For the text-containing cell, return its midpoint in [X, Y] coordinate format. 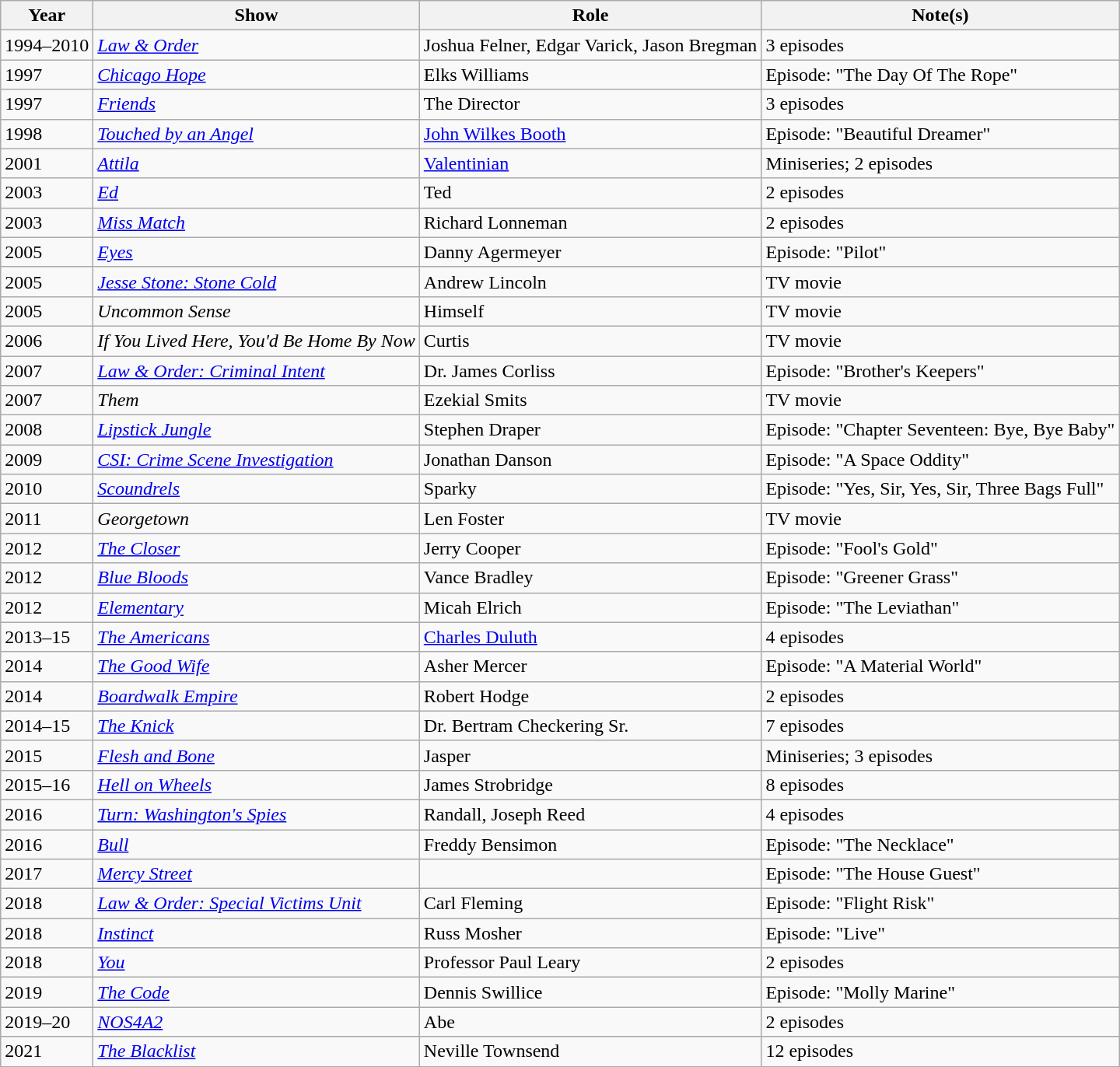
The Good Wife [257, 666]
2019–20 [47, 1022]
CSI: Crime Scene Investigation [257, 460]
Touched by an Angel [257, 134]
Curtis [590, 341]
Miniseries; 3 episodes [940, 755]
Law & Order: Criminal Intent [257, 371]
James Strobridge [590, 785]
Richard Lonneman [590, 222]
2013–15 [47, 637]
Chicago Hope [257, 75]
2006 [47, 341]
Episode: "The House Guest" [940, 874]
Jasper [590, 755]
1994–2010 [47, 45]
8 episodes [940, 785]
7 episodes [940, 726]
Turn: Washington's Spies [257, 814]
Abe [590, 1022]
Georgetown [257, 519]
Year [47, 16]
Ezekial Smits [590, 401]
Jonathan Danson [590, 460]
Friends [257, 104]
Show [257, 16]
Episode: "Pilot" [940, 252]
The Code [257, 992]
Episode: "Yes, Sir, Yes, Sir, Three Bags Full" [940, 489]
Attila [257, 163]
Miniseries; 2 episodes [940, 163]
The Americans [257, 637]
Eyes [257, 252]
Jerry Cooper [590, 548]
Episode: "Flight Risk" [940, 904]
Robert Hodge [590, 696]
2021 [47, 1051]
Episode: "Beautiful Dreamer" [940, 134]
Episode: "The Necklace" [940, 844]
The Blacklist [257, 1051]
You [257, 963]
The Closer [257, 548]
Vance Bradley [590, 578]
2014–15 [47, 726]
Sparky [590, 489]
Miss Match [257, 222]
Russ Mosher [590, 933]
Scoundrels [257, 489]
Episode: "Brother's Keepers" [940, 371]
Len Foster [590, 519]
Neville Townsend [590, 1051]
Episode: "Fool's Gold" [940, 548]
2001 [47, 163]
2009 [47, 460]
The Director [590, 104]
Role [590, 16]
1998 [47, 134]
Episode: "Greener Grass" [940, 578]
Freddy Bensimon [590, 844]
Flesh and Bone [257, 755]
Instinct [257, 933]
Elementary [257, 607]
Episode: "The Leviathan" [940, 607]
NOS4A2 [257, 1022]
Charles Duluth [590, 637]
Micah Elrich [590, 607]
12 episodes [940, 1051]
Ted [590, 193]
Professor Paul Leary [590, 963]
Boardwalk Empire [257, 696]
Himself [590, 311]
Randall, Joseph Reed [590, 814]
Valentinian [590, 163]
Joshua Felner, Edgar Varick, Jason Bregman [590, 45]
Jesse Stone: Stone Cold [257, 282]
Note(s) [940, 16]
Bull [257, 844]
Danny Agermeyer [590, 252]
2008 [47, 430]
Episode: "Live" [940, 933]
Elks Williams [590, 75]
Episode: "A Space Oddity" [940, 460]
Carl Fleming [590, 904]
Dr. James Corliss [590, 371]
Them [257, 401]
Law & Order: Special Victims Unit [257, 904]
Stephen Draper [590, 430]
2011 [47, 519]
Mercy Street [257, 874]
2019 [47, 992]
Asher Mercer [590, 666]
2017 [47, 874]
Ed [257, 193]
Episode: "Molly Marine" [940, 992]
2015–16 [47, 785]
2010 [47, 489]
Dr. Bertram Checkering Sr. [590, 726]
2015 [47, 755]
Andrew Lincoln [590, 282]
If You Lived Here, You'd Be Home By Now [257, 341]
John Wilkes Booth [590, 134]
Episode: "A Material World" [940, 666]
Law & Order [257, 45]
Episode: "The Day Of The Rope" [940, 75]
Uncommon Sense [257, 311]
Lipstick Jungle [257, 430]
Blue Bloods [257, 578]
Episode: "Chapter Seventeen: Bye, Bye Baby" [940, 430]
Dennis Swillice [590, 992]
Hell on Wheels [257, 785]
The Knick [257, 726]
